Locate the cell with the specified text and output its (x, y) center coordinate. 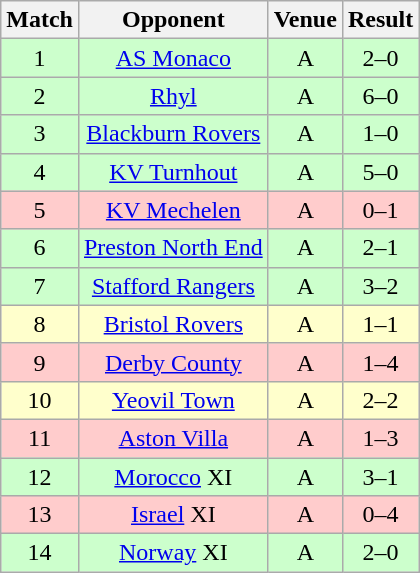
5 (40, 210)
KV Mechelen (173, 210)
AS Monaco (173, 58)
Match (40, 20)
Result (380, 20)
11 (40, 438)
1–0 (380, 134)
Rhyl (173, 96)
1 (40, 58)
7 (40, 286)
1–3 (380, 438)
3–2 (380, 286)
0–1 (380, 210)
6 (40, 248)
2 (40, 96)
Opponent (173, 20)
0–4 (380, 515)
12 (40, 477)
1–4 (380, 362)
6–0 (380, 96)
4 (40, 172)
3–1 (380, 477)
1–1 (380, 324)
14 (40, 553)
3 (40, 134)
2–1 (380, 248)
Aston Villa (173, 438)
Morocco XI (173, 477)
5–0 (380, 172)
Venue (305, 20)
2–2 (380, 400)
13 (40, 515)
8 (40, 324)
Norway XI (173, 553)
Blackburn Rovers (173, 134)
10 (40, 400)
Yeovil Town (173, 400)
9 (40, 362)
Israel XI (173, 515)
Derby County (173, 362)
Preston North End (173, 248)
Bristol Rovers (173, 324)
KV Turnhout (173, 172)
Stafford Rangers (173, 286)
